Locate the cell with the specified text and output its (X, Y) center coordinate. 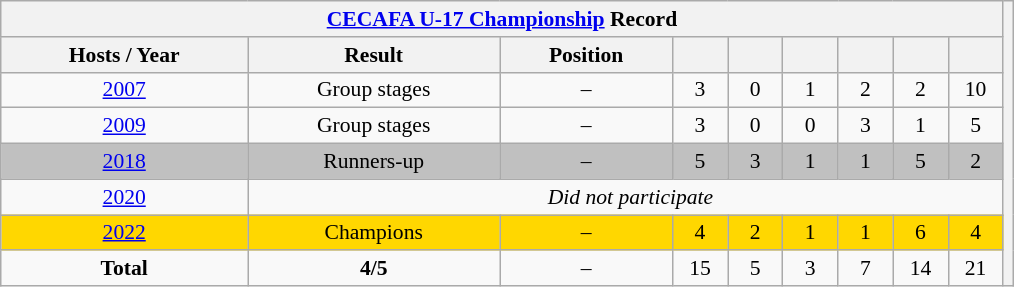
Result (374, 55)
Hosts / Year (124, 55)
15 (700, 269)
CECAFA U-17 Championship Record (502, 19)
21 (976, 269)
Position (586, 55)
6 (920, 233)
7 (866, 269)
2018 (124, 162)
10 (976, 90)
2009 (124, 126)
Runners-up (374, 162)
2020 (124, 197)
2007 (124, 90)
4/5 (374, 269)
Total (124, 269)
Did not participate (631, 197)
2022 (124, 233)
14 (920, 269)
Champions (374, 233)
